Identify which cell holds the provided text, then report its (X, Y) central coordinate. 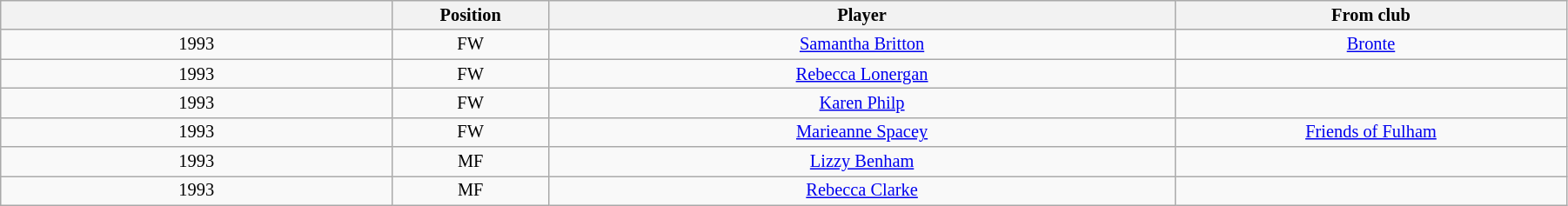
Karen Philp (862, 103)
Bronte (1371, 44)
Friends of Fulham (1371, 132)
Rebecca Clarke (862, 190)
Samantha Britton (862, 44)
Position (471, 15)
Rebecca Lonergan (862, 74)
Lizzy Benham (862, 162)
Marieanne Spacey (862, 132)
Player (862, 15)
From club (1371, 15)
